Extract the [X, Y] coordinate from the center of the cell holding the provided text.  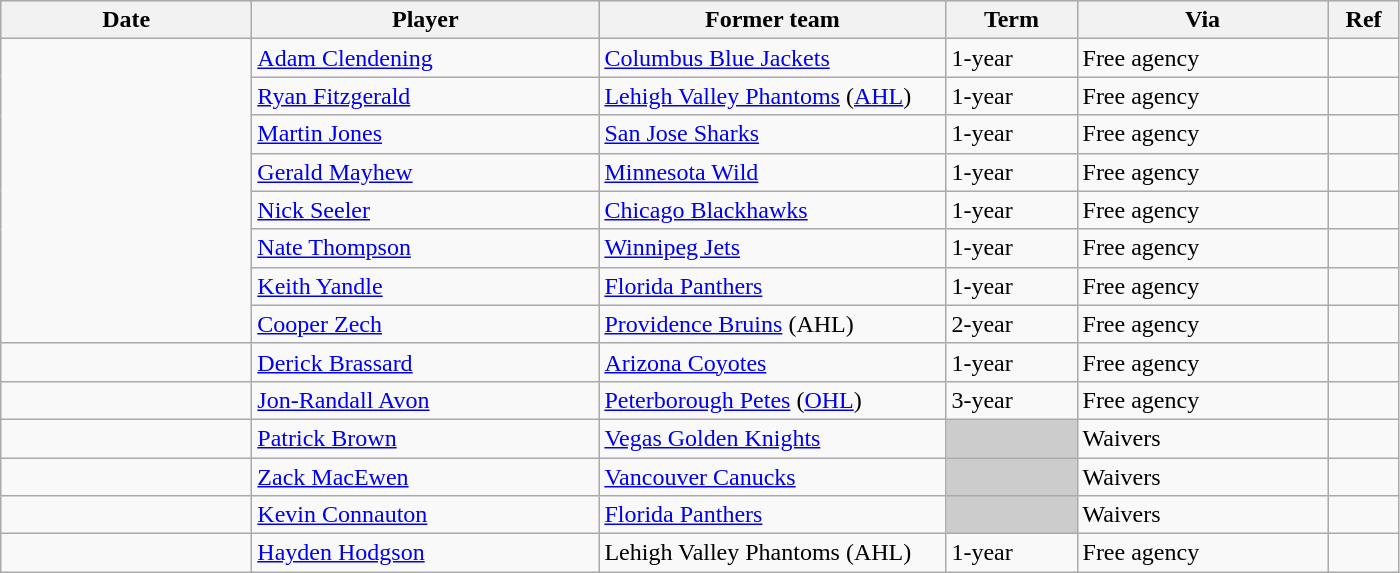
Providence Bruins (AHL) [772, 324]
Former team [772, 20]
Patrick Brown [426, 438]
Hayden Hodgson [426, 553]
Adam Clendening [426, 58]
Arizona Coyotes [772, 362]
Derick Brassard [426, 362]
3-year [1012, 400]
Cooper Zech [426, 324]
Kevin Connauton [426, 515]
Peterborough Petes (OHL) [772, 400]
San Jose Sharks [772, 134]
Vancouver Canucks [772, 477]
Date [126, 20]
Martin Jones [426, 134]
Minnesota Wild [772, 172]
Ryan Fitzgerald [426, 96]
Player [426, 20]
Vegas Golden Knights [772, 438]
Gerald Mayhew [426, 172]
Zack MacEwen [426, 477]
Jon-Randall Avon [426, 400]
Keith Yandle [426, 286]
Via [1202, 20]
Columbus Blue Jackets [772, 58]
Term [1012, 20]
Winnipeg Jets [772, 248]
Nick Seeler [426, 210]
2-year [1012, 324]
Ref [1364, 20]
Chicago Blackhawks [772, 210]
Nate Thompson [426, 248]
